From the cell containing the given text, extract its center point as [x, y] coordinate. 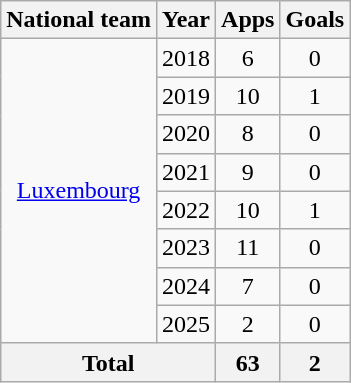
2022 [186, 210]
11 [248, 248]
2023 [186, 248]
National team [79, 20]
9 [248, 172]
8 [248, 134]
2025 [186, 324]
Luxembourg [79, 191]
Apps [248, 20]
7 [248, 286]
2020 [186, 134]
2021 [186, 172]
63 [248, 362]
2018 [186, 58]
Total [108, 362]
Year [186, 20]
2019 [186, 96]
2024 [186, 286]
6 [248, 58]
Goals [315, 20]
